From the cell containing the given text, extract its center point as [X, Y] coordinate. 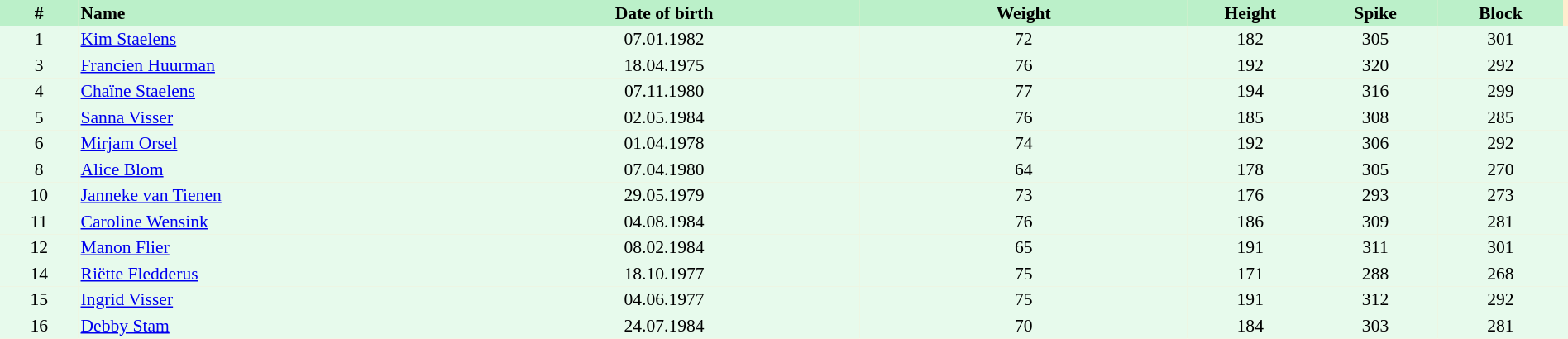
Francien Huurman [273, 65]
320 [1374, 65]
308 [1374, 117]
273 [1500, 195]
178 [1250, 169]
312 [1374, 299]
29.05.1979 [664, 195]
Name [273, 13]
Date of birth [664, 13]
182 [1250, 40]
07.11.1980 [664, 91]
5 [39, 117]
185 [1250, 117]
306 [1374, 144]
Ingrid Visser [273, 299]
Weight [1024, 13]
# [39, 13]
04.08.1984 [664, 222]
293 [1374, 195]
176 [1250, 195]
303 [1374, 326]
316 [1374, 91]
15 [39, 299]
10 [39, 195]
285 [1500, 117]
Height [1250, 13]
08.02.1984 [664, 248]
72 [1024, 40]
Manon Flier [273, 248]
1 [39, 40]
Mirjam Orsel [273, 144]
299 [1500, 91]
270 [1500, 169]
74 [1024, 144]
186 [1250, 222]
6 [39, 144]
Spike [1374, 13]
268 [1500, 274]
Debby Stam [273, 326]
24.07.1984 [664, 326]
8 [39, 169]
Block [1500, 13]
11 [39, 222]
07.01.1982 [664, 40]
288 [1374, 274]
Riëtte Fledderus [273, 274]
Alice Blom [273, 169]
73 [1024, 195]
311 [1374, 248]
07.04.1980 [664, 169]
04.06.1977 [664, 299]
14 [39, 274]
Caroline Wensink [273, 222]
Sanna Visser [273, 117]
3 [39, 65]
18.10.1977 [664, 274]
194 [1250, 91]
70 [1024, 326]
01.04.1978 [664, 144]
Chaïne Staelens [273, 91]
12 [39, 248]
16 [39, 326]
18.04.1975 [664, 65]
02.05.1984 [664, 117]
77 [1024, 91]
184 [1250, 326]
64 [1024, 169]
Kim Staelens [273, 40]
309 [1374, 222]
Janneke van Tienen [273, 195]
171 [1250, 274]
4 [39, 91]
65 [1024, 248]
